Locate the cell with the specified text and output its [X, Y] center coordinate. 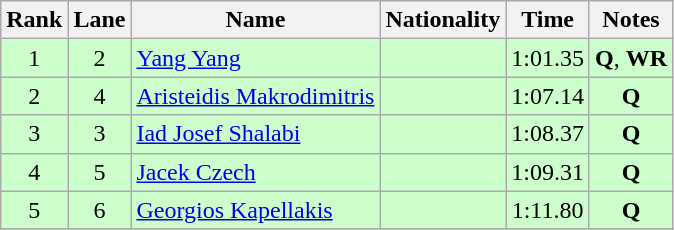
1:01.35 [548, 58]
Time [548, 20]
1 [34, 58]
Georgios Kapellakis [256, 210]
Q, WR [630, 58]
Lane [100, 20]
Jacek Czech [256, 172]
Yang Yang [256, 58]
Name [256, 20]
Iad Josef Shalabi [256, 134]
1:09.31 [548, 172]
1:08.37 [548, 134]
Notes [630, 20]
6 [100, 210]
1:11.80 [548, 210]
Nationality [443, 20]
Aristeidis Makrodimitris [256, 96]
1:07.14 [548, 96]
Rank [34, 20]
